Output the [X, Y] coordinate of the center of the cell containing the given text.  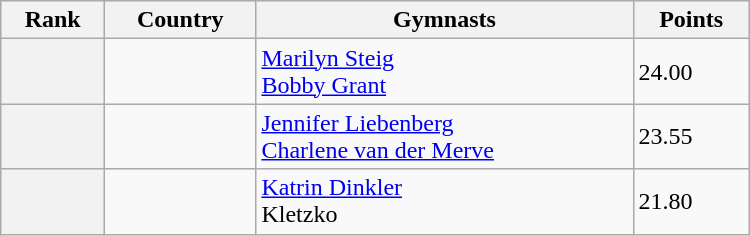
21.80 [691, 202]
24.00 [691, 72]
Katrin Dinkler Kletzko [444, 202]
Gymnasts [444, 20]
Jennifer Liebenberg Charlene van der Merve [444, 136]
Marilyn Steig Bobby Grant [444, 72]
23.55 [691, 136]
Points [691, 20]
Country [180, 20]
Rank [53, 20]
